From the cell containing the given text, extract its center point as (x, y) coordinate. 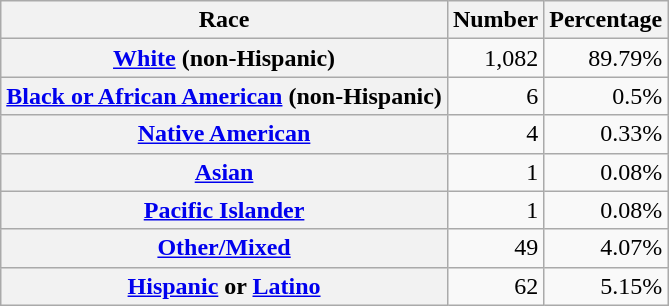
Hispanic or Latino (224, 286)
1,082 (495, 58)
89.79% (606, 58)
6 (495, 96)
0.33% (606, 134)
Percentage (606, 20)
Other/Mixed (224, 248)
49 (495, 248)
4 (495, 134)
62 (495, 286)
4.07% (606, 248)
Race (224, 20)
Pacific Islander (224, 210)
Native American (224, 134)
Number (495, 20)
0.5% (606, 96)
5.15% (606, 286)
White (non-Hispanic) (224, 58)
Asian (224, 172)
Black or African American (non-Hispanic) (224, 96)
